Return the [X, Y] coordinate for the center point of the cell that contains the specified text.  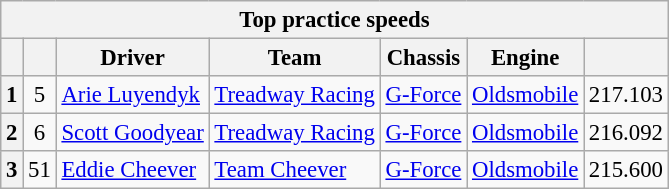
2 [12, 133]
51 [40, 170]
Eddie Cheever [132, 170]
3 [12, 170]
Team [294, 58]
6 [40, 133]
5 [40, 95]
217.103 [626, 95]
Chassis [424, 58]
Engine [526, 58]
215.600 [626, 170]
Driver [132, 58]
Top practice speeds [334, 20]
Team Cheever [294, 170]
216.092 [626, 133]
Scott Goodyear [132, 133]
1 [12, 95]
Arie Luyendyk [132, 95]
